Extract the (X, Y) coordinate from the center of the cell holding the provided text.  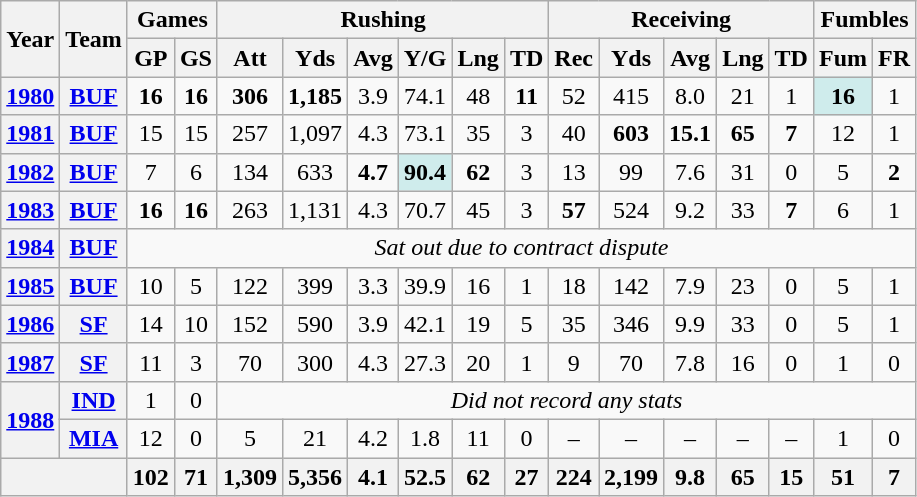
51 (842, 477)
1982 (30, 172)
70.7 (425, 210)
99 (632, 172)
7.9 (690, 286)
73.1 (425, 134)
346 (632, 324)
415 (632, 96)
1,131 (316, 210)
20 (478, 362)
1987 (30, 362)
1,097 (316, 134)
31 (743, 172)
1980 (30, 96)
152 (250, 324)
300 (316, 362)
Fum (842, 58)
48 (478, 96)
57 (574, 210)
71 (196, 477)
IND (94, 400)
1983 (30, 210)
15.1 (690, 134)
Team (94, 39)
1984 (30, 248)
90.4 (425, 172)
1988 (30, 419)
524 (632, 210)
MIA (94, 438)
Games (172, 20)
9 (574, 362)
633 (316, 172)
2,199 (632, 477)
306 (250, 96)
Did not record any stats (566, 400)
263 (250, 210)
GS (196, 58)
9.9 (690, 324)
52 (574, 96)
122 (250, 286)
14 (150, 324)
Fumbles (864, 20)
GP (150, 58)
257 (250, 134)
45 (478, 210)
Att (250, 58)
23 (743, 286)
224 (574, 477)
FR (894, 58)
Y/G (425, 58)
4.2 (374, 438)
Receiving (682, 20)
27.3 (425, 362)
5,356 (316, 477)
134 (250, 172)
590 (316, 324)
39.9 (425, 286)
Rec (574, 58)
1981 (30, 134)
1985 (30, 286)
13 (574, 172)
74.1 (425, 96)
7.6 (690, 172)
142 (632, 286)
3.3 (374, 286)
1,185 (316, 96)
18 (574, 286)
9.8 (690, 477)
1986 (30, 324)
1,309 (250, 477)
Year (30, 39)
399 (316, 286)
19 (478, 324)
102 (150, 477)
9.2 (690, 210)
7.8 (690, 362)
52.5 (425, 477)
1.8 (425, 438)
4.1 (374, 477)
42.1 (425, 324)
8.0 (690, 96)
Rushing (382, 20)
27 (526, 477)
603 (632, 134)
4.7 (374, 172)
40 (574, 134)
2 (894, 172)
Sat out due to contract dispute (521, 248)
